Return [x, y] of the center of cell containing provided text 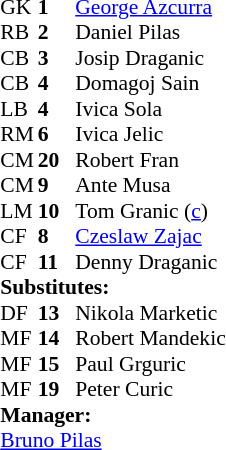
9 [57, 185]
Ante Musa [150, 185]
15 [57, 364]
Manager: [112, 415]
2 [57, 33]
Domagoj Sain [150, 83]
Peter Curic [150, 389]
Josip Draganic [150, 58]
10 [57, 211]
11 [57, 262]
Substitutes: [112, 287]
Daniel Pilas [150, 33]
20 [57, 160]
Robert Fran [150, 160]
Paul Grguric [150, 364]
Tom Granic (c) [150, 211]
LB [19, 109]
Denny Draganic [150, 262]
LM [19, 211]
Robert Mandekic [150, 339]
Ivica Jelic [150, 135]
3 [57, 58]
Nikola Marketic [150, 313]
8 [57, 237]
14 [57, 339]
RM [19, 135]
DF [19, 313]
6 [57, 135]
Czeslaw Zajac [150, 237]
RB [19, 33]
Ivica Sola [150, 109]
19 [57, 389]
13 [57, 313]
